Search for the cell housing the specified text and yield its (x, y) center coordinate. 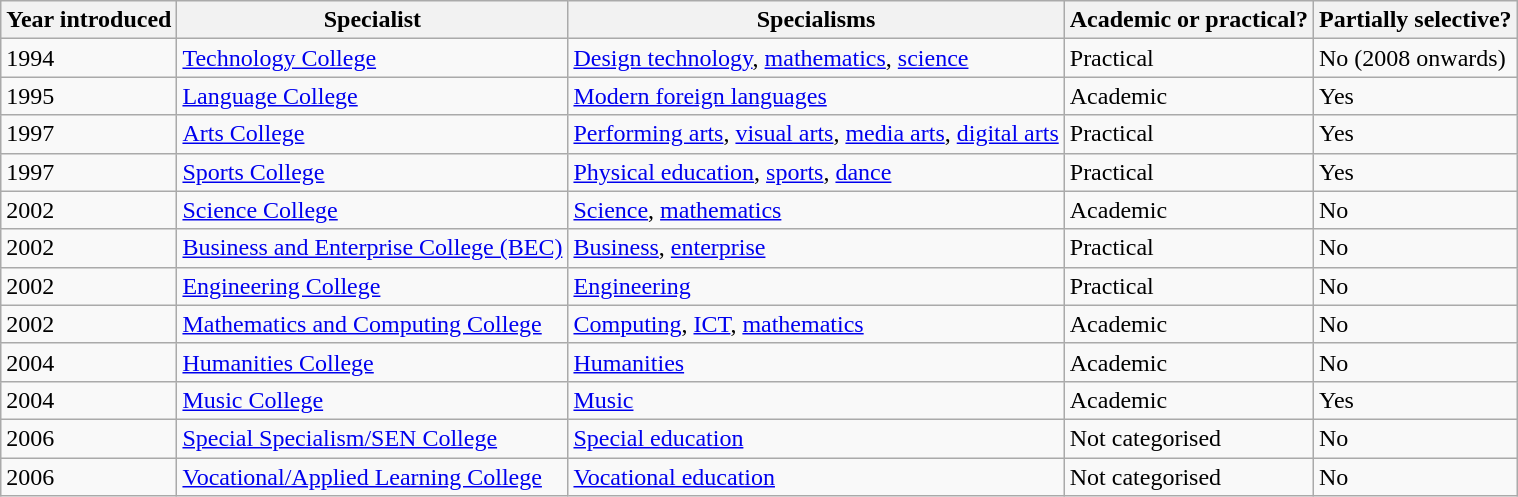
Partially selective? (1415, 20)
Technology College (372, 58)
Specialist (372, 20)
Specialisms (816, 20)
Engineering College (372, 286)
Year introduced (89, 20)
Language College (372, 96)
Music (816, 400)
No (2008 onwards) (1415, 58)
Business and Enterprise College (BEC) (372, 248)
Sports College (372, 172)
Computing, ICT, mathematics (816, 324)
Modern foreign languages (816, 96)
Business, enterprise (816, 248)
Science, mathematics (816, 210)
Special education (816, 438)
Academic or practical? (1188, 20)
Vocational education (816, 477)
Vocational/Applied Learning College (372, 477)
1994 (89, 58)
Mathematics and Computing College (372, 324)
Performing arts, visual arts, media arts, digital arts (816, 134)
Design technology, mathematics, science (816, 58)
Science College (372, 210)
Humanities (816, 362)
Physical education, sports, dance (816, 172)
1995 (89, 96)
Arts College (372, 134)
Music College (372, 400)
Humanities College (372, 362)
Engineering (816, 286)
Special Specialism/SEN College (372, 438)
